Identify which cell holds the provided text, then report its [X, Y] central coordinate. 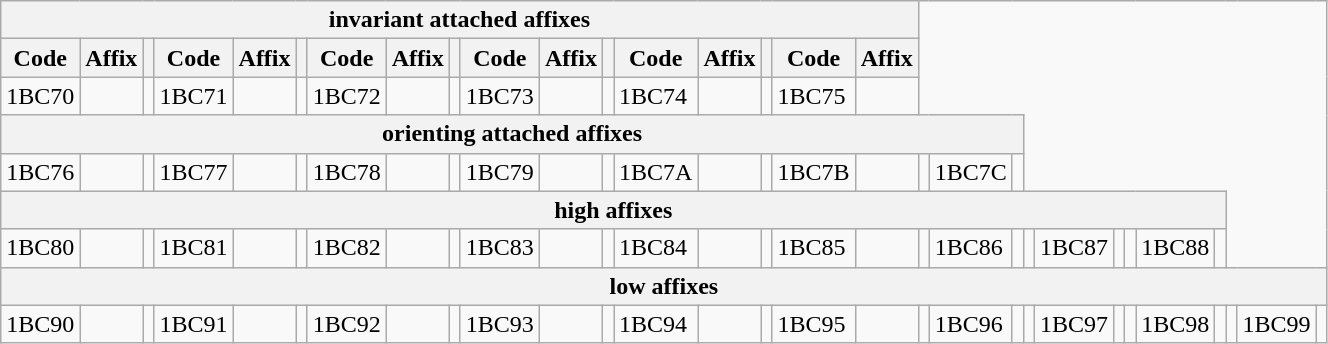
1BC74 [656, 96]
1BC73 [500, 96]
high affixes [614, 210]
1BC86 [970, 248]
1BC94 [656, 324]
1BC87 [1074, 248]
1BC91 [194, 324]
invariant attached affixes [460, 20]
1BC84 [656, 248]
1BC71 [194, 96]
1BC75 [814, 96]
1BC82 [346, 248]
1BC88 [1176, 248]
1BC97 [1074, 324]
1BC72 [346, 96]
1BC7C [970, 172]
1BC7A [656, 172]
1BC93 [500, 324]
1BC83 [500, 248]
1BC7B [814, 172]
1BC79 [500, 172]
1BC81 [194, 248]
1BC70 [40, 96]
1BC92 [346, 324]
1BC85 [814, 248]
1BC95 [814, 324]
orienting attached affixes [512, 134]
1BC77 [194, 172]
1BC90 [40, 324]
1BC99 [1276, 324]
low affixes [664, 286]
1BC76 [40, 172]
1BC80 [40, 248]
1BC98 [1176, 324]
1BC96 [970, 324]
1BC78 [346, 172]
